Return (x, y) of the center of cell containing provided text 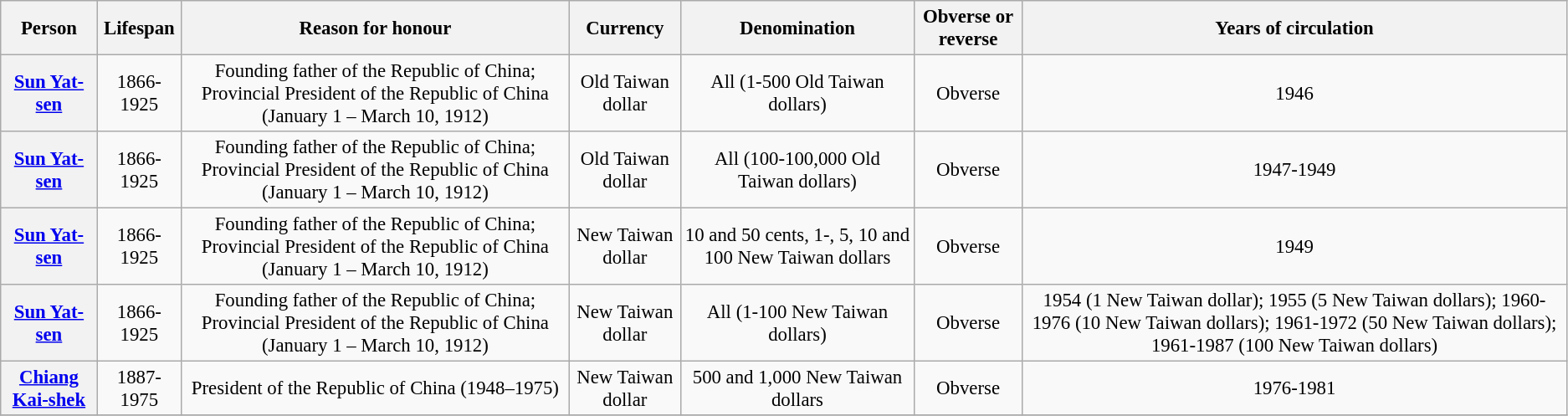
All (1-500 Old Taiwan dollars) (797, 94)
1887-1975 (139, 388)
1976-1981 (1295, 388)
All (100-100,000 Old Taiwan dollars) (797, 170)
500 and 1,000 New Taiwan dollars (797, 388)
1947-1949 (1295, 170)
All (1-100 New Taiwan dollars) (797, 323)
Obverse or reverse (969, 28)
Chiang Kai-shek (49, 388)
Years of circulation (1295, 28)
10 and 50 cents, 1-, 5, 10 and 100 New Taiwan dollars (797, 247)
Person (49, 28)
Currency (624, 28)
1946 (1295, 94)
Lifespan (139, 28)
Reason for honour (376, 28)
President of the Republic of China (1948–1975) (376, 388)
1949 (1295, 247)
Denomination (797, 28)
